Locate the cell with the specified text and output its [x, y] center coordinate. 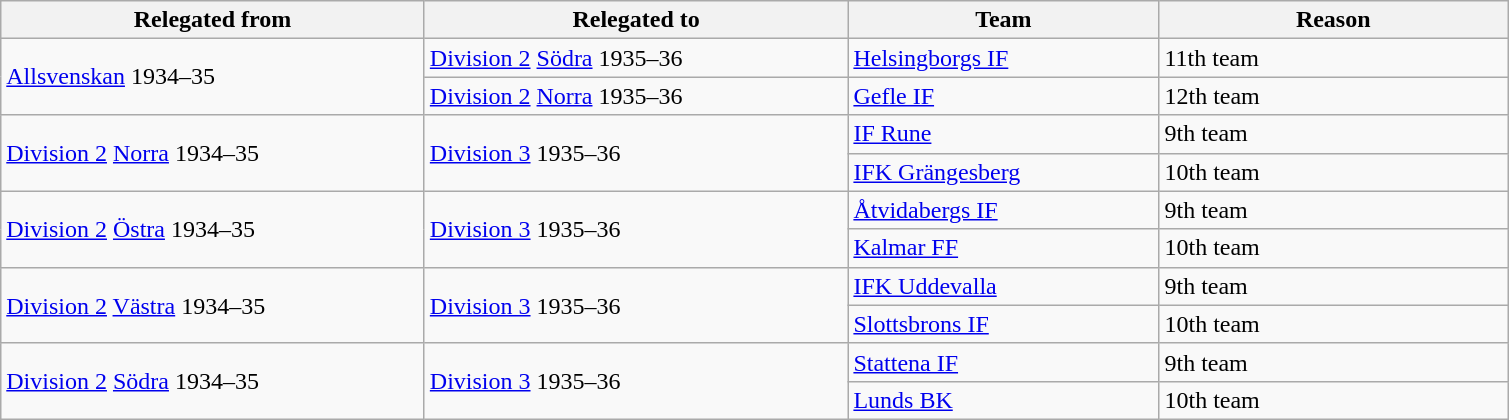
Åtvidabergs IF [1004, 210]
Division 2 Södra 1934–35 [213, 381]
Kalmar FF [1004, 248]
IFK Grängesberg [1004, 172]
Division 2 Norra 1935–36 [636, 96]
Stattena IF [1004, 362]
12th team [1334, 96]
Division 2 Östra 1934–35 [213, 229]
Relegated to [636, 20]
Division 2 Södra 1935–36 [636, 58]
IFK Uddevalla [1004, 286]
Lunds BK [1004, 400]
Division 2 Västra 1934–35 [213, 305]
Reason [1334, 20]
Relegated from [213, 20]
IF Rune [1004, 134]
Gefle IF [1004, 96]
Division 2 Norra 1934–35 [213, 153]
Team [1004, 20]
Slottsbrons IF [1004, 324]
Allsvenskan 1934–35 [213, 77]
Helsingborgs IF [1004, 58]
11th team [1334, 58]
